Find where the given text appears and provide that cell's center as (x, y) coordinate. 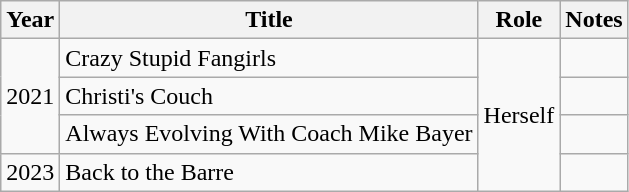
Notes (594, 20)
Year (30, 20)
Crazy Stupid Fangirls (269, 58)
Herself (519, 115)
2021 (30, 96)
Title (269, 20)
Back to the Barre (269, 172)
Role (519, 20)
2023 (30, 172)
Christi's Couch (269, 96)
Always Evolving With Coach Mike Bayer (269, 134)
